Output the [x, y] coordinate of the center of the cell containing the given text.  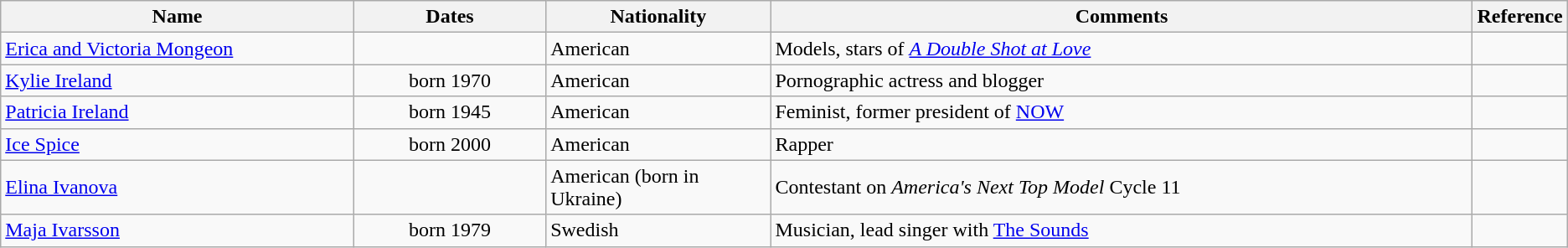
born 1979 [449, 230]
Feminist, former president of NOW [1122, 112]
Reference [1519, 17]
Rapper [1122, 144]
Nationality [658, 17]
Erica and Victoria Mongeon [178, 49]
Maja Ivarsson [178, 230]
Patricia Ireland [178, 112]
Comments [1122, 17]
born 2000 [449, 144]
Swedish [658, 230]
American (born in Ukraine) [658, 188]
Pornographic actress and blogger [1122, 80]
Contestant on America's Next Top Model Cycle 11 [1122, 188]
Elina Ivanova [178, 188]
Models, stars of A Double Shot at Love [1122, 49]
Kylie Ireland [178, 80]
Name [178, 17]
Musician, lead singer with The Sounds [1122, 230]
born 1970 [449, 80]
born 1945 [449, 112]
Dates [449, 17]
Ice Spice [178, 144]
